Find where the given text appears and provide that cell's center as [x, y] coordinate. 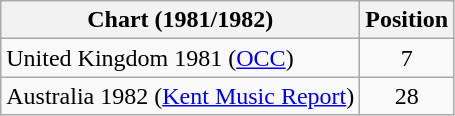
Chart (1981/1982) [180, 20]
28 [407, 96]
Australia 1982 (Kent Music Report) [180, 96]
United Kingdom 1981 (OCC) [180, 58]
7 [407, 58]
Position [407, 20]
